Identify which cell holds the provided text, then report its (X, Y) central coordinate. 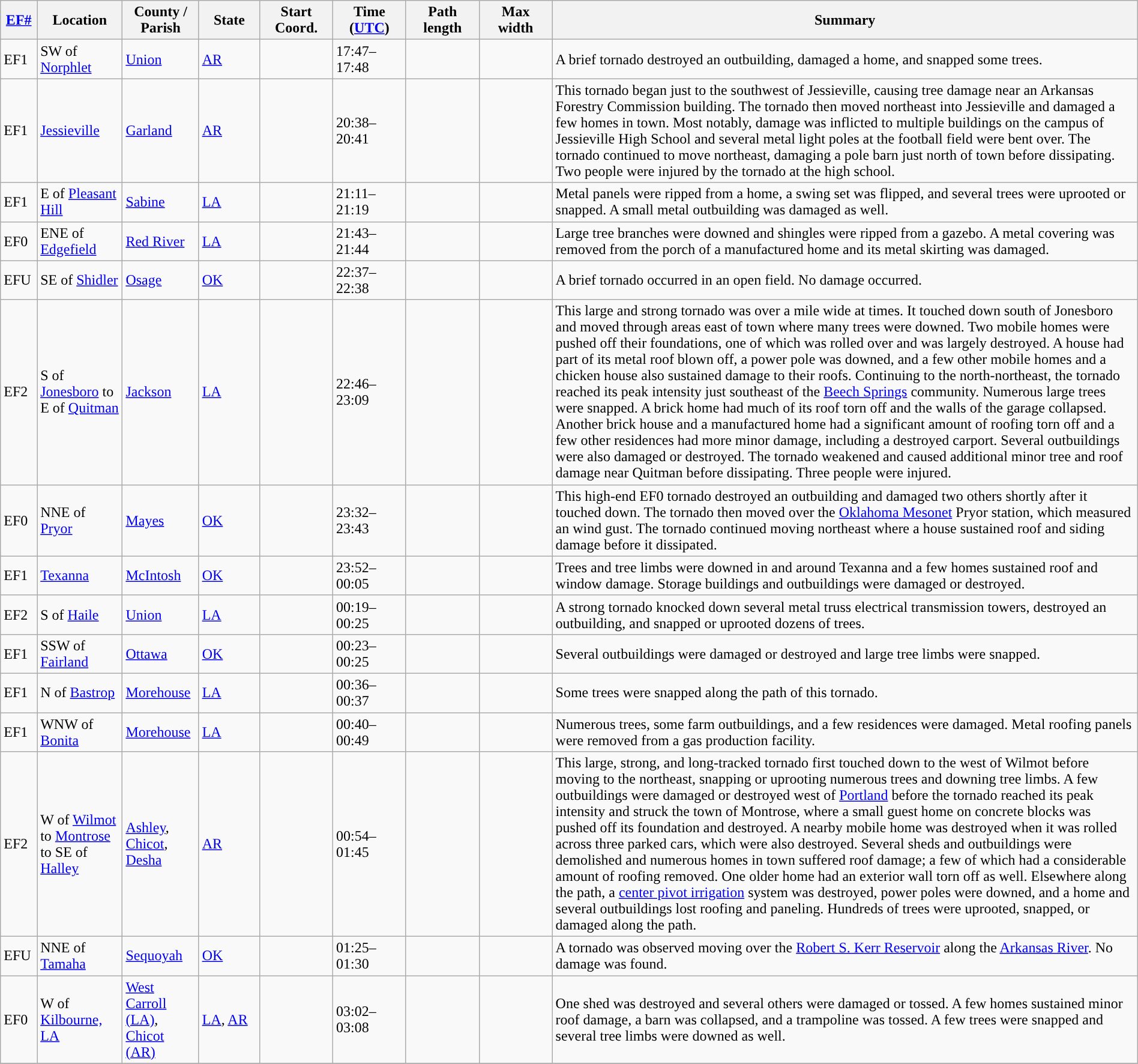
LA, AR (229, 1020)
S of Haile (80, 615)
NNE of Tamaha (80, 956)
Osage (161, 280)
EF# (19, 20)
NNE of Pryor (80, 520)
Start Coord. (297, 20)
SE of Shidler (80, 280)
17:47–17:48 (370, 59)
23:52–00:05 (370, 575)
Some trees were snapped along the path of this tornado. (845, 693)
E of Pleasant Hill (80, 202)
00:54–01:45 (370, 844)
W of Kilbourne, LA (80, 1020)
W of Wilmot to Montrose to SE of Halley (80, 844)
Red River (161, 241)
21:43–21:44 (370, 241)
03:02–03:08 (370, 1020)
00:23–00:25 (370, 653)
SSW of Fairland (80, 653)
00:40–00:49 (370, 731)
22:46–23:09 (370, 392)
Ashley, Chicot, Desha (161, 844)
Location (80, 20)
A brief tornado occurred in an open field. No damage occurred. (845, 280)
21:11–21:19 (370, 202)
A brief tornado destroyed an outbuilding, damaged a home, and snapped some trees. (845, 59)
Sequoyah (161, 956)
Summary (845, 20)
20:38–20:41 (370, 131)
00:19–00:25 (370, 615)
SW of Norphlet (80, 59)
McIntosh (161, 575)
S of Jonesboro to E of Quitman (80, 392)
Jessieville (80, 131)
Time (UTC) (370, 20)
Garland (161, 131)
23:32–23:43 (370, 520)
ENE of Edgefield (80, 241)
Ottawa (161, 653)
West Carroll (LA), Chicot (AR) (161, 1020)
01:25–01:30 (370, 956)
Mayes (161, 520)
WNW of Bonita (80, 731)
Several outbuildings were damaged or destroyed and large tree limbs were snapped. (845, 653)
00:36–00:37 (370, 693)
Path length (442, 20)
Numerous trees, some farm outbuildings, and a few residences were damaged. Metal roofing panels were removed from a gas production facility. (845, 731)
N of Bastrop (80, 693)
Sabine (161, 202)
Max width (516, 20)
A tornado was observed moving over the Robert S. Kerr Reservoir along the Arkansas River. No damage was found. (845, 956)
A strong tornado knocked down several metal truss electrical transmission towers, destroyed an outbuilding, and snapped or uprooted dozens of trees. (845, 615)
22:37–22:38 (370, 280)
County / Parish (161, 20)
Texanna (80, 575)
State (229, 20)
Jackson (161, 392)
